Extract the (X, Y) coordinate from the center of the cell holding the provided text.  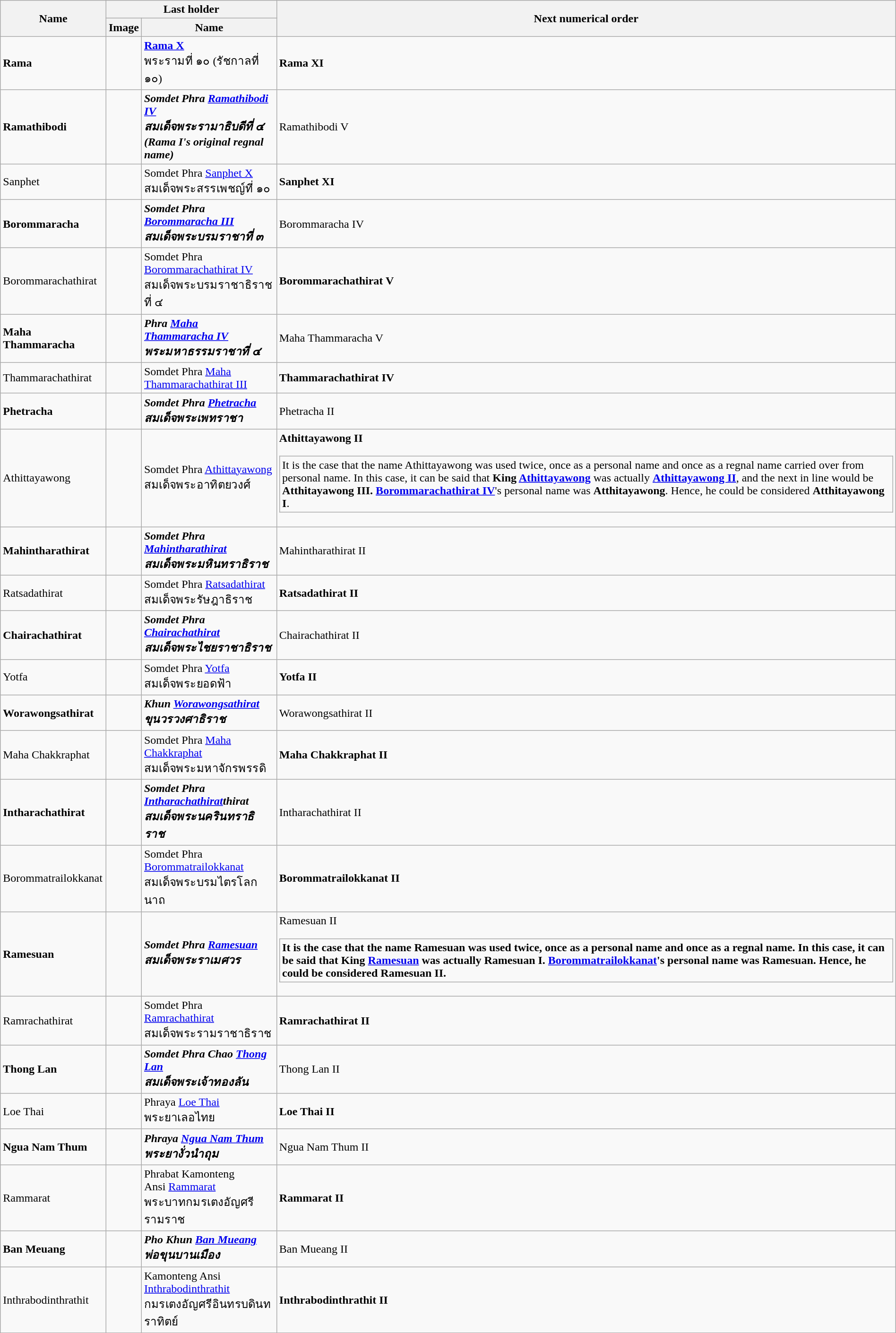
Pho Khun Ban Mueangพ่อขุนบานเมือง (209, 1249)
Rammarat II (586, 1198)
Ramathibodi V (586, 127)
Borommaracha IV (586, 224)
Phetracha (53, 411)
Mahintharathirat II (586, 551)
Yotfa (53, 677)
Somdet Phra Maha Chakkraphatสมเด็จพระมหาจักรพรรดิ (209, 755)
Ramrachathirat II (586, 1021)
Ban Meuang (53, 1249)
Ratsadathirat II (586, 593)
Maha Chakkraphat II (586, 755)
Somdet Phra Borommarachathirat IVสมเด็จพระบรมราชาธิราชที่ ๔ (209, 281)
Somdet Phra Ramathibodi IVสมเด็จพระรามาธิบดีที่ ๔(Rama I's original regnal name) (209, 127)
Ratsadathirat (53, 593)
Next numerical order (586, 18)
Maha Thammaracha (53, 338)
Somdet Phra Intharachathiratthiratสมเด็จพระนครินทราธิราช (209, 812)
Maha Chakkraphat (53, 755)
Somdet Phra Ramesuanสมเด็จพระราเมศวร (209, 954)
Thong Lan (53, 1069)
Intharachathirat II (586, 812)
Borommaracha (53, 224)
Somdet Phra Athittayawongสมเด็จพระอาทิตยวงศ์ (209, 478)
Somdet Phra Borommaracha IIIสมเด็จพระบรมราชาที่ ๓ (209, 224)
Inthrabodinthrathit II (586, 1299)
Ban Mueang II (586, 1249)
Rama (53, 63)
Yotfa II (586, 677)
Khun Worawongsathiratขุนวรวงศาธิราช (209, 713)
Somdet Phra Maha Thammarachathirat III (209, 378)
Ngua Nam Thum II (586, 1147)
Somdet Phra Yotfaสมเด็จพระยอดฟ้า (209, 677)
Ramesuan (53, 954)
Worawongsathirat (53, 713)
Somdet Phra Ramrachathiratสมเด็จพระรามราชาธิราช (209, 1021)
Worawongsathirat II (586, 713)
Rama Xพระรามที่ ๑๐ (รัชกาลที่ ๑๐) (209, 63)
Loe Thai II (586, 1111)
Athittayawong (53, 478)
Phrabat Kamonteng Ansi Rammaratพระบาทกมรเตงอัญศรีรามราช (209, 1198)
Somdet Phra Borommatrailokkanatสมเด็จพระบรมไตรโลกนาถ (209, 878)
Somdet Phra Ratsadathiratสมเด็จพระรัษฎาธิราช (209, 593)
Rammarat (53, 1198)
Thammarachathirat (53, 378)
Borommatrailokkanat (53, 878)
Kamonteng Ansi Inthrabodinthrathitกมรเตงอัญศรีอินทรบดินทราทิตย์ (209, 1299)
Sanphet (53, 181)
Somdet Phra Chairachathiratสมเด็จพระไชยราชาธิราช (209, 635)
Image (124, 27)
Rama XI (586, 63)
Ramathibodi (53, 127)
Loe Thai (53, 1111)
Somdet Phra Chao Thong Lanสมเด็จพระเจ้าทองลัน (209, 1069)
Thong Lan II (586, 1069)
Phetracha II (586, 411)
Somdet Phra Phetrachaสมเด็จพระเพทราชา (209, 411)
Chairachathirat II (586, 635)
Phra Maha Thammaracha IVพระมหาธรรมราชาที่ ๔ (209, 338)
Sanphet XI (586, 181)
Chairachathirat (53, 635)
Borommatrailokkanat II (586, 878)
Last holder (191, 9)
Phraya Ngua Nam Thumพระยางั่วนำถุม (209, 1147)
Inthrabodinthrathit (53, 1299)
Intharachathirat (53, 812)
Mahintharathirat (53, 551)
Somdet Phra Sanphet Xสมเด็จพระสรรเพชญ์ที่ ๑๐ (209, 181)
Phraya Loe Thaiพระยาเลอไทย (209, 1111)
Borommarachathirat (53, 281)
Somdet Phra Mahintharathiratสมเด็จพระมหินทราธิราช (209, 551)
Borommarachathirat V (586, 281)
Ramrachathirat (53, 1021)
Thammarachathirat IV (586, 378)
Maha Thammaracha V (586, 338)
Ngua Nam Thum (53, 1147)
